Return the (X, Y) coordinate for the center point of the cell that contains the specified text.  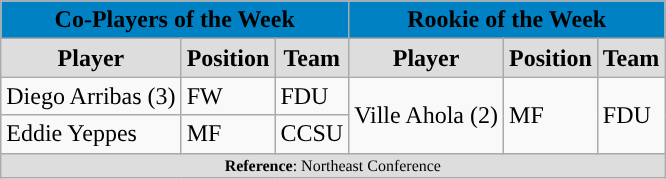
Co-Players of the Week (175, 20)
CCSU (312, 134)
Rookie of the Week (507, 20)
Ville Ahola (2) (426, 115)
Eddie Yeppes (91, 134)
FW (228, 96)
Diego Arribas (3) (91, 96)
Reference: Northeast Conference (333, 165)
